Return the [X, Y] coordinate for the center point of the cell that contains the specified text.  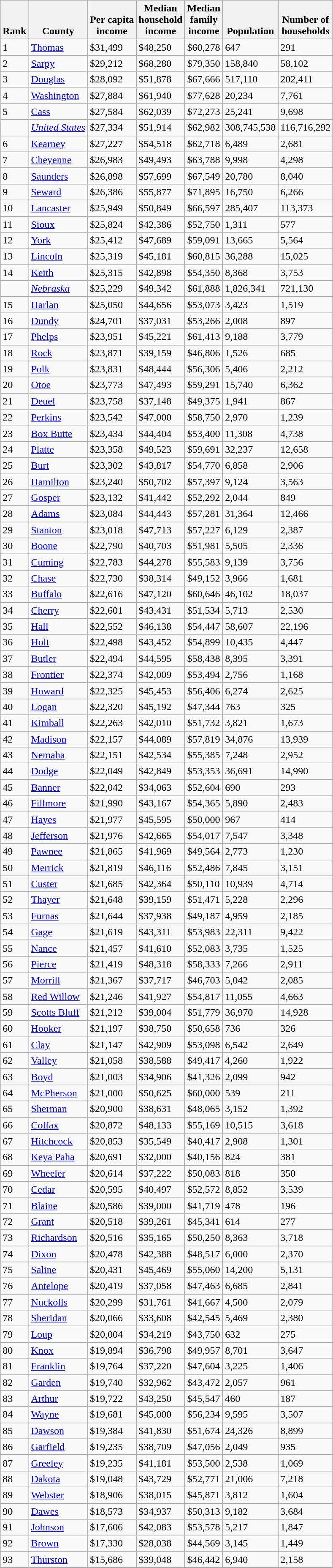
$45,000 [160, 1415]
$43,311 [160, 932]
818 [251, 1173]
2,970 [251, 417]
$52,292 [204, 498]
3,966 [251, 578]
$45,221 [160, 337]
$20,691 [112, 1157]
1,826,341 [251, 289]
690 [251, 787]
81 [14, 1366]
Brown [58, 1543]
2,079 [306, 1302]
$20,518 [112, 1221]
32,237 [251, 449]
$49,523 [160, 449]
$42,898 [160, 273]
Otoe [58, 385]
43 [14, 755]
$22,730 [112, 578]
2,099 [251, 1077]
Douglas [58, 79]
83 [14, 1399]
$39,000 [160, 1205]
3,152 [251, 1109]
$47,056 [204, 1447]
$25,315 [112, 273]
Webster [58, 1495]
73 [14, 1237]
$37,938 [160, 916]
3,563 [306, 481]
$55,583 [204, 562]
44 [14, 771]
Medianfamilyincome [204, 20]
Holt [58, 642]
$46,806 [204, 353]
577 [306, 224]
Antelope [58, 1286]
$49,417 [204, 1061]
14 [14, 273]
$53,098 [204, 1045]
33 [14, 594]
$41,719 [204, 1205]
3 [14, 79]
1,069 [306, 1463]
9,422 [306, 932]
$18,906 [112, 1495]
3,151 [306, 868]
77 [14, 1302]
$46,703 [204, 980]
414 [306, 820]
721,130 [306, 289]
$45,181 [160, 257]
$56,234 [204, 1415]
2,185 [306, 916]
88 [14, 1479]
Grant [58, 1221]
20,780 [251, 176]
$51,674 [204, 1431]
$47,120 [160, 594]
3,539 [306, 1189]
$23,758 [112, 401]
849 [306, 498]
Perkins [58, 417]
$22,616 [112, 594]
70 [14, 1189]
$21,003 [112, 1077]
$43,729 [160, 1479]
$50,313 [204, 1511]
$49,493 [160, 160]
Kimball [58, 723]
Knox [58, 1350]
2,911 [306, 964]
$23,871 [112, 353]
Keya Paha [58, 1157]
$46,442 [204, 1560]
Blaine [58, 1205]
$60,000 [204, 1093]
$25,319 [112, 257]
4,738 [306, 433]
Wheeler [58, 1173]
$43,472 [204, 1382]
3,348 [306, 836]
$53,400 [204, 433]
6,940 [251, 1560]
Pierce [58, 964]
$43,750 [204, 1334]
87 [14, 1463]
$23,240 [112, 481]
$53,073 [204, 305]
$45,453 [160, 691]
$47,604 [204, 1366]
$57,227 [204, 530]
$26,386 [112, 192]
2,158 [306, 1560]
$40,497 [160, 1189]
92 [14, 1543]
1,673 [306, 723]
$39,048 [160, 1560]
$61,888 [204, 289]
116,716,292 [306, 128]
Medianhouseholdincome [160, 20]
16,750 [251, 192]
Frontier [58, 675]
Stanton [58, 530]
Nance [58, 948]
Morrill [58, 980]
$20,004 [112, 1334]
$49,564 [204, 852]
$47,463 [204, 1286]
$58,750 [204, 417]
1,681 [306, 578]
$20,419 [112, 1286]
$53,983 [204, 932]
Garden [58, 1382]
$42,388 [160, 1254]
$51,534 [204, 610]
$44,443 [160, 514]
6,489 [251, 144]
$45,341 [204, 1221]
60 [14, 1029]
28 [14, 514]
6,274 [251, 691]
$20,586 [112, 1205]
$22,049 [112, 771]
$22,783 [112, 562]
57 [14, 980]
47 [14, 820]
$55,060 [204, 1270]
$41,969 [160, 852]
$17,330 [112, 1543]
935 [306, 1447]
Boyd [58, 1077]
$66,597 [204, 208]
Phelps [58, 337]
27 [14, 498]
$54,365 [204, 803]
$25,949 [112, 208]
15,025 [306, 257]
$54,518 [160, 144]
89 [14, 1495]
$42,665 [160, 836]
$51,732 [204, 723]
Sioux [58, 224]
$21,819 [112, 868]
65 [14, 1109]
3,225 [251, 1366]
2,773 [251, 852]
58,607 [251, 626]
$42,083 [160, 1527]
16 [14, 321]
Box Butte [58, 433]
2,952 [306, 755]
2,296 [306, 900]
26 [14, 481]
$62,718 [204, 144]
Boone [58, 546]
$79,350 [204, 63]
$42,010 [160, 723]
22,311 [251, 932]
$29,212 [112, 63]
Butler [58, 658]
66 [14, 1125]
$53,578 [204, 1527]
$19,764 [112, 1366]
37 [14, 658]
$22,325 [112, 691]
Loup [58, 1334]
11,055 [251, 996]
$38,314 [160, 578]
$37,220 [160, 1366]
15 [14, 305]
$49,187 [204, 916]
$21,147 [112, 1045]
$23,951 [112, 337]
84 [14, 1415]
$52,750 [204, 224]
82 [14, 1382]
1,406 [306, 1366]
8,899 [306, 1431]
Johnson [58, 1527]
$36,798 [160, 1350]
63 [14, 1077]
3,779 [306, 337]
$37,031 [160, 321]
$21,619 [112, 932]
24,326 [251, 1431]
Seward [58, 192]
4,714 [306, 884]
Hamilton [58, 481]
$41,442 [160, 498]
$22,374 [112, 675]
$48,318 [160, 964]
2,625 [306, 691]
$27,584 [112, 112]
$38,750 [160, 1029]
4,500 [251, 1302]
Nemaha [58, 755]
Burt [58, 465]
$38,015 [160, 1495]
$25,412 [112, 240]
460 [251, 1399]
$46,116 [160, 868]
Dixon [58, 1254]
$67,666 [204, 79]
$60,815 [204, 257]
5 [14, 112]
91 [14, 1527]
$33,608 [160, 1318]
Gosper [58, 498]
Lancaster [58, 208]
158,840 [251, 63]
17 [14, 337]
$53,500 [204, 1463]
$41,326 [204, 1077]
$50,625 [160, 1093]
$21,000 [112, 1093]
9,139 [251, 562]
69 [14, 1173]
1 [14, 47]
$58,438 [204, 658]
21 [14, 401]
$45,192 [160, 707]
$22,494 [112, 658]
113,373 [306, 208]
14,928 [306, 1013]
$21,977 [112, 820]
$59,691 [204, 449]
$22,157 [112, 739]
$47,689 [160, 240]
Hayes [58, 820]
$50,110 [204, 884]
2,483 [306, 803]
Keith [58, 273]
$20,614 [112, 1173]
10,939 [251, 884]
9,698 [306, 112]
$51,471 [204, 900]
31,364 [251, 514]
71 [14, 1205]
$21,865 [112, 852]
1,526 [251, 353]
$44,089 [160, 739]
$19,894 [112, 1350]
46,102 [251, 594]
6,362 [306, 385]
21,006 [251, 1479]
$22,042 [112, 787]
$55,877 [160, 192]
$28,092 [112, 79]
1,301 [306, 1141]
$20,595 [112, 1189]
2,085 [306, 980]
$43,431 [160, 610]
14,200 [251, 1270]
46 [14, 803]
Howard [58, 691]
36,691 [251, 771]
48 [14, 836]
Sarpy [58, 63]
$15,686 [112, 1560]
$54,899 [204, 642]
$43,817 [160, 465]
56 [14, 964]
517,110 [251, 79]
$49,152 [204, 578]
$50,849 [160, 208]
11,308 [251, 433]
Colfax [58, 1125]
Richardson [58, 1237]
$22,320 [112, 707]
$48,133 [160, 1125]
1,311 [251, 224]
1,230 [306, 852]
$22,552 [112, 626]
$19,048 [112, 1479]
$52,771 [204, 1479]
$44,569 [204, 1543]
Thurston [58, 1560]
Dodge [58, 771]
$21,419 [112, 964]
Cheyenne [58, 160]
3,507 [306, 1415]
90 [14, 1511]
$53,494 [204, 675]
22,196 [306, 626]
58,102 [306, 63]
$52,572 [204, 1189]
Madison [58, 739]
$55,385 [204, 755]
2,336 [306, 546]
Pawnee [58, 852]
647 [251, 47]
18 [14, 353]
Harlan [58, 305]
59 [14, 1013]
$62,039 [160, 112]
$19,740 [112, 1382]
54 [14, 932]
Cedar [58, 1189]
$46,138 [160, 626]
$25,824 [112, 224]
$21,058 [112, 1061]
12,658 [306, 449]
277 [306, 1221]
2,681 [306, 144]
Red Willow [58, 996]
$20,478 [112, 1254]
Cherry [58, 610]
20,234 [251, 96]
36,288 [251, 257]
$37,058 [160, 1286]
10,515 [251, 1125]
3,647 [306, 1350]
$41,610 [160, 948]
$31,761 [160, 1302]
$19,681 [112, 1415]
6,858 [251, 465]
$38,709 [160, 1447]
736 [251, 1029]
2 [14, 63]
$47,000 [160, 417]
$17,606 [112, 1527]
$51,914 [160, 128]
$23,542 [112, 417]
53 [14, 916]
$54,017 [204, 836]
62 [14, 1061]
$20,431 [112, 1270]
Kearney [58, 144]
7 [14, 160]
Sheridan [58, 1318]
10 [14, 208]
$52,486 [204, 868]
3,423 [251, 305]
55 [14, 948]
4,260 [251, 1061]
2,841 [306, 1286]
13,939 [306, 739]
$57,281 [204, 514]
897 [306, 321]
$49,957 [204, 1350]
52 [14, 900]
$47,713 [160, 530]
34,876 [251, 739]
9,595 [251, 1415]
$35,549 [160, 1141]
$45,547 [204, 1399]
3,753 [306, 273]
$42,534 [160, 755]
93 [14, 1560]
2,649 [306, 1045]
3,756 [306, 562]
2,049 [251, 1447]
$50,250 [204, 1237]
York [58, 240]
$20,299 [112, 1302]
8 [14, 176]
$21,197 [112, 1029]
5,042 [251, 980]
$26,983 [112, 160]
3,718 [306, 1237]
$23,434 [112, 433]
$18,573 [112, 1511]
$37,148 [160, 401]
$47,493 [160, 385]
1,922 [306, 1061]
Clay [58, 1045]
763 [251, 707]
9,182 [251, 1511]
85 [14, 1431]
9 [14, 192]
$42,386 [160, 224]
1,604 [306, 1495]
32 [14, 578]
326 [306, 1029]
61 [14, 1045]
13,665 [251, 240]
7,266 [251, 964]
Arthur [58, 1399]
867 [306, 401]
Rock [58, 353]
2,387 [306, 530]
$27,334 [112, 128]
211 [306, 1093]
$51,981 [204, 546]
1,239 [306, 417]
325 [306, 707]
6 [14, 144]
1,847 [306, 1527]
County [58, 20]
$42,545 [204, 1318]
8,395 [251, 658]
$48,065 [204, 1109]
76 [14, 1286]
$51,779 [204, 1013]
$51,878 [160, 79]
Thayer [58, 900]
6,129 [251, 530]
10,435 [251, 642]
$23,132 [112, 498]
$54,770 [204, 465]
685 [306, 353]
942 [306, 1077]
3,821 [251, 723]
$34,063 [160, 787]
Deuel [58, 401]
967 [251, 820]
$62,982 [204, 128]
$61,940 [160, 96]
$23,084 [112, 514]
$41,181 [160, 1463]
$37,222 [160, 1173]
$42,009 [160, 675]
$34,219 [160, 1334]
Hitchcock [58, 1141]
Nuckolls [58, 1302]
24 [14, 449]
5,228 [251, 900]
Franklin [58, 1366]
4,663 [306, 996]
$38,588 [160, 1061]
2,530 [306, 610]
2,044 [251, 498]
74 [14, 1254]
6,542 [251, 1045]
$48,444 [160, 369]
$41,667 [204, 1302]
Dawson [58, 1431]
8,852 [251, 1189]
291 [306, 47]
22 [14, 417]
293 [306, 787]
$43,452 [160, 642]
7,845 [251, 868]
Number ofhouseholds [306, 20]
$22,601 [112, 610]
5,406 [251, 369]
Washington [58, 96]
Garfield [58, 1447]
$45,871 [204, 1495]
20 [14, 385]
11 [14, 224]
Greeley [58, 1463]
$23,018 [112, 530]
Wayne [58, 1415]
2,906 [306, 465]
8,040 [306, 176]
$19,384 [112, 1431]
49 [14, 852]
$32,962 [160, 1382]
$21,246 [112, 996]
202,411 [306, 79]
$44,656 [160, 305]
Dakota [58, 1479]
1,392 [306, 1109]
Jefferson [58, 836]
8,363 [251, 1237]
12,466 [306, 514]
$34,937 [160, 1511]
$59,291 [204, 385]
$56,306 [204, 369]
Custer [58, 884]
8,701 [251, 1350]
$39,261 [160, 1221]
$23,358 [112, 449]
$25,050 [112, 305]
9,124 [251, 481]
$22,151 [112, 755]
36,970 [251, 1013]
285,407 [251, 208]
$43,250 [160, 1399]
1,941 [251, 401]
$21,457 [112, 948]
$54,447 [204, 626]
75 [14, 1270]
$20,900 [112, 1109]
2,756 [251, 675]
$40,417 [204, 1141]
$53,353 [204, 771]
9,188 [251, 337]
14,990 [306, 771]
$45,595 [160, 820]
34 [14, 610]
$59,091 [204, 240]
Cass [58, 112]
39 [14, 691]
5,217 [251, 1527]
$20,516 [112, 1237]
78 [14, 1318]
Nebraska [58, 289]
$42,364 [160, 884]
41 [14, 723]
2,008 [251, 321]
5,131 [306, 1270]
68 [14, 1157]
31 [14, 562]
$42,849 [160, 771]
$42,909 [160, 1045]
$20,872 [112, 1125]
$23,831 [112, 369]
$34,906 [160, 1077]
Adams [58, 514]
Platte [58, 449]
64 [14, 1093]
Hooker [58, 1029]
$21,990 [112, 803]
4,447 [306, 642]
$40,703 [160, 546]
539 [251, 1093]
Saline [58, 1270]
23 [14, 433]
1,449 [306, 1543]
$53,266 [204, 321]
6,000 [251, 1254]
Cuming [58, 562]
Lincoln [58, 257]
$58,333 [204, 964]
Gage [58, 932]
4,959 [251, 916]
36 [14, 642]
3,391 [306, 658]
2,380 [306, 1318]
$21,685 [112, 884]
3,145 [251, 1543]
$38,631 [160, 1109]
$44,404 [160, 433]
632 [251, 1334]
$54,350 [204, 273]
$49,375 [204, 401]
United States [58, 128]
1,525 [306, 948]
$48,517 [204, 1254]
$60,646 [204, 594]
$50,658 [204, 1029]
275 [306, 1334]
7,761 [306, 96]
25 [14, 465]
2,370 [306, 1254]
45 [14, 787]
$50,000 [204, 820]
$71,895 [204, 192]
$21,212 [112, 1013]
Thomas [58, 47]
$77,628 [204, 96]
Rank [14, 20]
$50,702 [160, 481]
$24,701 [112, 321]
McPherson [58, 1093]
$20,066 [112, 1318]
50 [14, 868]
2,212 [306, 369]
$39,004 [160, 1013]
$20,853 [112, 1141]
$22,263 [112, 723]
6,685 [251, 1286]
5,713 [251, 610]
$22,498 [112, 642]
18,037 [306, 594]
$54,817 [204, 996]
Scotts Bluff [58, 1013]
$27,227 [112, 144]
$57,699 [160, 176]
Buffalo [58, 594]
35 [14, 626]
42 [14, 739]
40 [14, 707]
$23,773 [112, 385]
38 [14, 675]
$43,167 [160, 803]
Per capitaincome [112, 20]
5,890 [251, 803]
4 [14, 96]
Merrick [58, 868]
$61,413 [204, 337]
$26,898 [112, 176]
51 [14, 884]
$63,788 [204, 160]
478 [251, 1205]
$25,229 [112, 289]
8,368 [251, 273]
7,248 [251, 755]
$37,717 [160, 980]
$21,648 [112, 900]
3,735 [251, 948]
72 [14, 1221]
86 [14, 1447]
$52,604 [204, 787]
$22,790 [112, 546]
$60,278 [204, 47]
$21,976 [112, 836]
$28,038 [160, 1543]
4,298 [306, 160]
12 [14, 240]
Furnas [58, 916]
$57,397 [204, 481]
3,618 [306, 1125]
5,505 [251, 546]
5,564 [306, 240]
3,684 [306, 1511]
$19,722 [112, 1399]
2,538 [251, 1463]
$55,169 [204, 1125]
1,519 [306, 305]
$21,367 [112, 980]
$67,549 [204, 176]
$45,469 [160, 1270]
80 [14, 1350]
187 [306, 1399]
Dawes [58, 1511]
Logan [58, 707]
2,057 [251, 1382]
$52,083 [204, 948]
$47,344 [204, 707]
Hall [58, 626]
Chase [58, 578]
$72,273 [204, 112]
Banner [58, 787]
58 [14, 996]
5,469 [251, 1318]
$41,830 [160, 1431]
Dundy [58, 321]
$44,595 [160, 658]
9,998 [251, 160]
13 [14, 257]
1,168 [306, 675]
3,812 [251, 1495]
$40,156 [204, 1157]
$68,280 [160, 63]
7,547 [251, 836]
30 [14, 546]
6,266 [306, 192]
$44,278 [160, 562]
$23,302 [112, 465]
$57,819 [204, 739]
15,740 [251, 385]
Polk [58, 369]
19 [14, 369]
25,241 [251, 112]
Population [251, 20]
Sherman [58, 1109]
196 [306, 1205]
350 [306, 1173]
Valley [58, 1061]
$21,644 [112, 916]
$48,250 [160, 47]
$41,927 [160, 996]
308,745,538 [251, 128]
961 [306, 1382]
$31,499 [112, 47]
$50,083 [204, 1173]
614 [251, 1221]
Saunders [58, 176]
7,218 [306, 1479]
$32,000 [160, 1157]
$56,406 [204, 691]
824 [251, 1157]
$27,884 [112, 96]
2,908 [251, 1141]
67 [14, 1141]
Fillmore [58, 803]
79 [14, 1334]
29 [14, 530]
381 [306, 1157]
$49,342 [160, 289]
$35,165 [160, 1237]
